Capture the cell that displays the provided text and extract its [x, y] central coordinate. 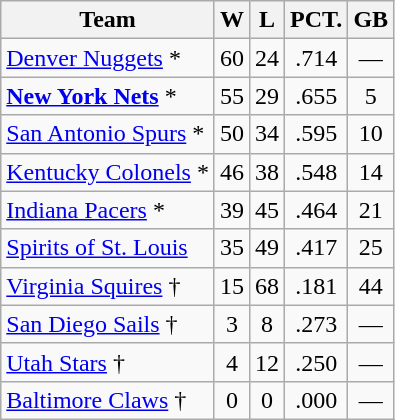
.464 [316, 210]
Team [108, 20]
45 [268, 210]
3 [232, 324]
55 [232, 96]
San Diego Sails † [108, 324]
Kentucky Colonels * [108, 172]
.181 [316, 286]
24 [268, 58]
.273 [316, 324]
46 [232, 172]
10 [371, 134]
PCT. [316, 20]
Spirits of St. Louis [108, 248]
44 [371, 286]
Utah Stars † [108, 362]
W [232, 20]
.595 [316, 134]
39 [232, 210]
15 [232, 286]
.250 [316, 362]
.655 [316, 96]
49 [268, 248]
Denver Nuggets * [108, 58]
.714 [316, 58]
Baltimore Claws † [108, 400]
60 [232, 58]
68 [268, 286]
4 [232, 362]
San Antonio Spurs * [108, 134]
8 [268, 324]
35 [232, 248]
.417 [316, 248]
29 [268, 96]
Virginia Squires † [108, 286]
5 [371, 96]
Indiana Pacers * [108, 210]
.548 [316, 172]
50 [232, 134]
25 [371, 248]
.000 [316, 400]
12 [268, 362]
21 [371, 210]
38 [268, 172]
34 [268, 134]
14 [371, 172]
GB [371, 20]
L [268, 20]
New York Nets * [108, 96]
